Extract the [x, y] coordinate from the center of the cell holding the provided text.  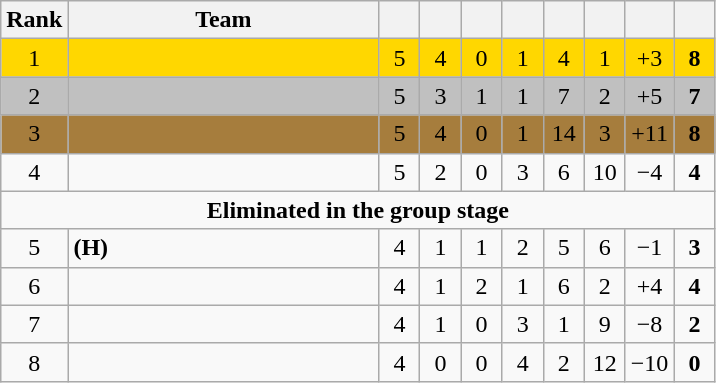
−8 [650, 324]
10 [604, 172]
+11 [650, 134]
Eliminated in the group stage [358, 210]
14 [564, 134]
Team [224, 20]
+4 [650, 286]
−4 [650, 172]
(H) [224, 248]
+5 [650, 96]
Rank [34, 20]
+3 [650, 58]
−10 [650, 362]
12 [604, 362]
−1 [650, 248]
9 [604, 324]
